Locate the cell with the specified text and output its (x, y) center coordinate. 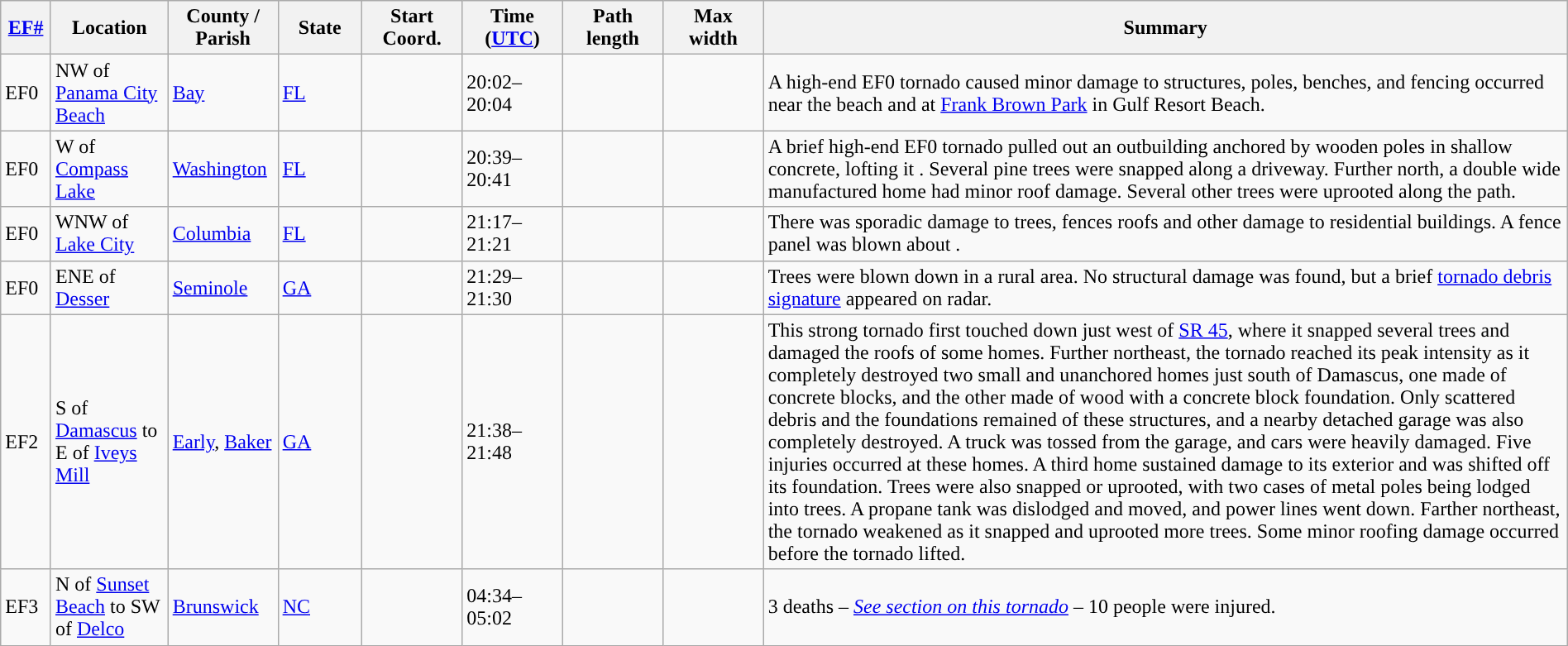
County / Parish (223, 28)
W of Compass Lake (109, 169)
Summary (1165, 28)
3 deaths – See section on this tornado – 10 people were injured. (1165, 607)
Location (109, 28)
Path length (612, 28)
S of Damascus to E of Iveys Mill (109, 442)
Max width (713, 28)
Early, Baker (223, 442)
Trees were blown down in a rural area. No structural damage was found, but a brief tornado debris signature appeared on radar. (1165, 288)
21:29–21:30 (513, 288)
21:38–21:48 (513, 442)
Bay (223, 93)
Washington (223, 169)
NC (319, 607)
Columbia (223, 233)
04:34–05:02 (513, 607)
Seminole (223, 288)
EF3 (26, 607)
EF2 (26, 442)
Brunswick (223, 607)
State (319, 28)
ENE of Desser (109, 288)
20:39–20:41 (513, 169)
There was sporadic damage to trees, fences roofs and other damage to residential buildings. A fence panel was blown about . (1165, 233)
Start Coord. (412, 28)
EF# (26, 28)
N of Sunset Beach to SW of Delco (109, 607)
WNW of Lake City (109, 233)
21:17–21:21 (513, 233)
NW of Panama City Beach (109, 93)
Time (UTC) (513, 28)
20:02–20:04 (513, 93)
